Capture the cell that displays the provided text and extract its (x, y) central coordinate. 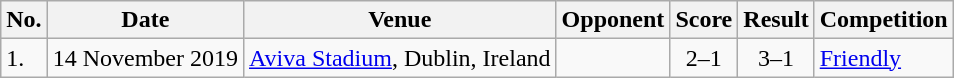
2–1 (704, 58)
3–1 (776, 58)
Aviva Stadium, Dublin, Ireland (400, 58)
Result (776, 20)
Date (145, 20)
Competition (884, 20)
No. (24, 20)
Friendly (884, 58)
Venue (400, 20)
1. (24, 58)
14 November 2019 (145, 58)
Score (704, 20)
Opponent (613, 20)
